Locate the cell with the specified text and output its (x, y) center coordinate. 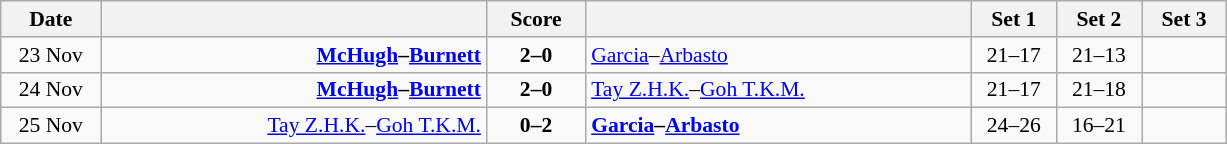
24 Nov (51, 90)
Set 2 (1098, 19)
21–13 (1098, 55)
24–26 (1014, 126)
25 Nov (51, 126)
21–18 (1098, 90)
Score (536, 19)
Set 3 (1184, 19)
Date (51, 19)
0–2 (536, 126)
23 Nov (51, 55)
Set 1 (1014, 19)
16–21 (1098, 126)
